Scan for the cell matching the given text and deliver its (x, y) coordinate at center. 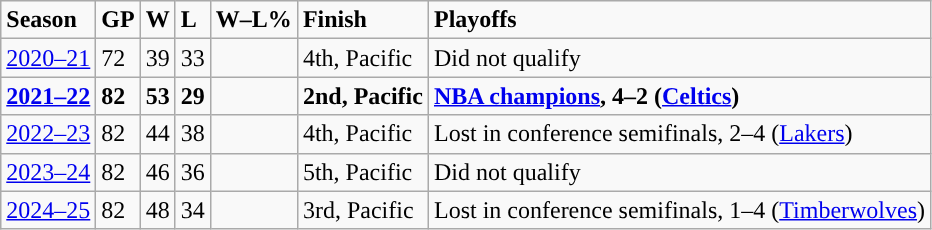
29 (192, 96)
5th, Pacific (362, 172)
Finish (362, 20)
Playoffs (679, 20)
2020–21 (48, 58)
Lost in conference semifinals, 2–4 (Lakers) (679, 134)
2024–25 (48, 210)
72 (118, 58)
3rd, Pacific (362, 210)
36 (192, 172)
W–L% (254, 20)
Lost in conference semifinals, 1–4 (Timberwolves) (679, 210)
44 (158, 134)
2nd, Pacific (362, 96)
Season (48, 20)
2021–22 (48, 96)
53 (158, 96)
NBA champions, 4–2 (Celtics) (679, 96)
48 (158, 210)
39 (158, 58)
46 (158, 172)
L (192, 20)
W (158, 20)
34 (192, 210)
38 (192, 134)
2022–23 (48, 134)
33 (192, 58)
GP (118, 20)
2023–24 (48, 172)
